Return the [X, Y] coordinate for the center point of the cell that contains the specified text.  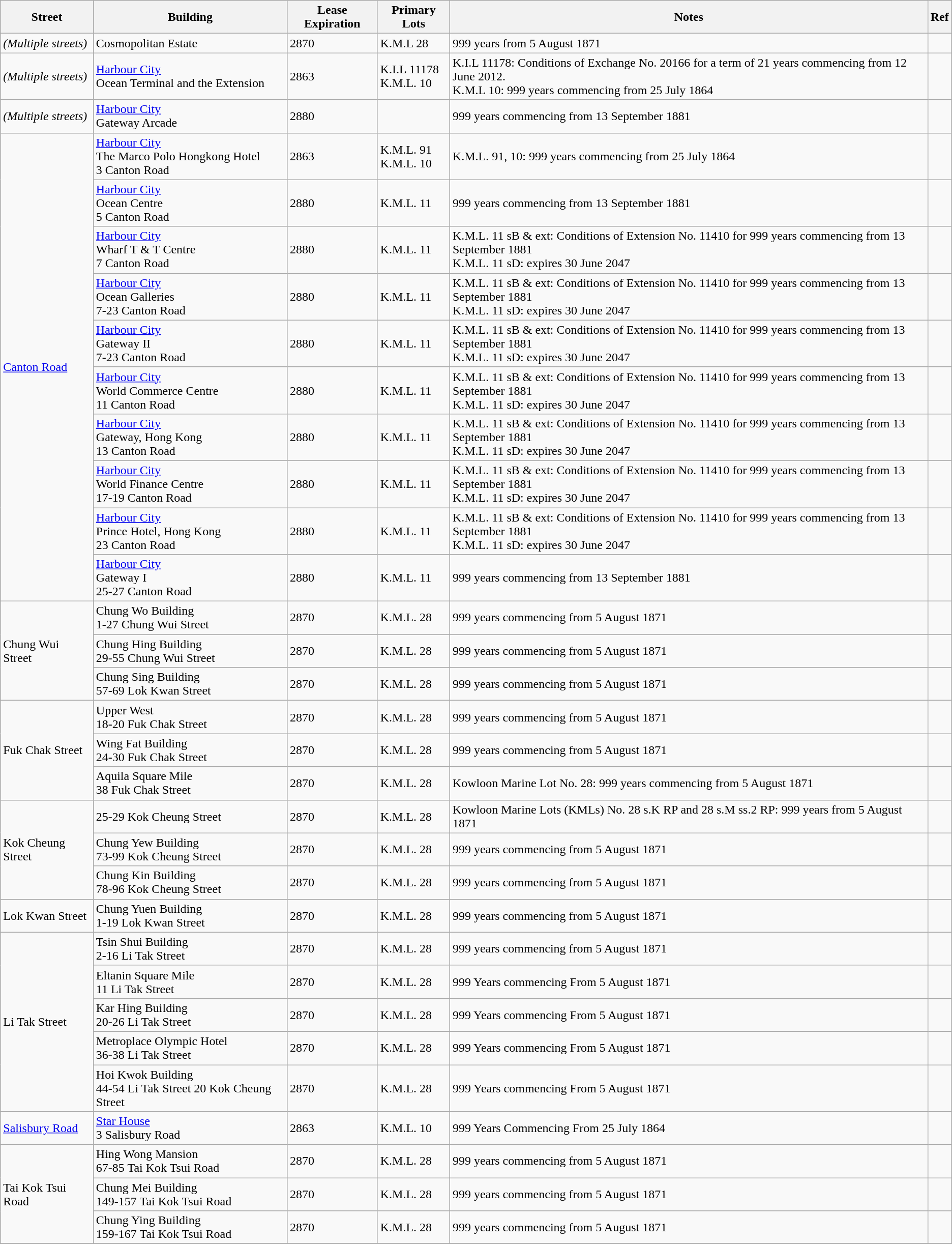
Harbour CityWharf T & T Centre7 Canton Road [190, 250]
Eltanin Square Mile11 Li Tak Street [190, 982]
Harbour CityGateway, Hong Kong13 Canton Road [190, 437]
Kowloon Marine Lot No. 28: 999 years commencing from 5 August 1871 [689, 784]
Upper West18-20 Fuk Chak Street [190, 717]
Harbour CityWorld Finance Centre17-19 Canton Road [190, 484]
Fuk Chak Street [47, 750]
Tsin Shui Building2-16 Li Tak Street [190, 948]
Star House3 Salisbury Road [190, 1129]
Hing Wong Mansion67-85 Tai Kok Tsui Road [190, 1161]
Kar Hing Building20-26 Li Tak Street [190, 1015]
Primary Lots [413, 17]
25-29 Kok Cheung Street [190, 816]
Notes [689, 17]
K.I.L 11178K.M.L. 10 [413, 76]
K.M.L. 91K.M.L. 10 [413, 156]
Harbour CityOcean Terminal and the Extension [190, 76]
Harbour CityGateway I25-27 Canton Road [190, 578]
K.I.L 11178: Conditions of Exchange No. 20166 for a term of 21 years commencing from 12 June 2012.K.M.L 10: 999 years commencing from 25 July 1864 [689, 76]
Aquila Square Mile38 Fuk Chak Street [190, 784]
Lok Kwan Street [47, 916]
Building [190, 17]
Chung Kin Building78-96 Kok Cheung Street [190, 882]
Cosmopolitan Estate [190, 43]
Harbour CityThe Marco Polo Hongkong Hotel3 Canton Road [190, 156]
Wing Fat Building24-30 Fuk Chak Street [190, 750]
Chung Ying Building159-167 Tai Kok Tsui Road [190, 1227]
Li Tak Street [47, 1022]
Chung Yew Building73-99 Kok Cheung Street [190, 850]
Harbour CityGateway Arcade [190, 116]
Harbour CityOcean Centre5 Canton Road [190, 203]
Canton Road [47, 367]
Harbour CityWorld Commerce Centre11 Canton Road [190, 390]
Lease Expiration [332, 17]
Chung Mei Building149-157 Tai Kok Tsui Road [190, 1195]
Chung Yuen Building1-19 Lok Kwan Street [190, 916]
Metroplace Olympic Hotel36-38 Li Tak Street [190, 1048]
Harbour CityGateway II7-23 Canton Road [190, 343]
Salisbury Road [47, 1129]
Chung Wui Street [47, 651]
K.M.L. 10 [413, 1129]
Kok Cheung Street [47, 850]
Chung Hing Building29-55 Chung Wui Street [190, 651]
Ref [940, 17]
Harbour CityOcean Galleries7-23 Canton Road [190, 297]
Chung Wo Building1-27 Chung Wui Street [190, 618]
K.M.L. 91, 10: 999 years commencing from 25 July 1864 [689, 156]
K.M.L 28 [413, 43]
Tai Kok Tsui Road [47, 1195]
Kowloon Marine Lots (KMLs) No. 28 s.K RP and 28 s.M ss.2 RP: 999 years from 5 August 1871 [689, 816]
Hoi Kwok Building44-54 Li Tak Street 20 Kok Cheung Street [190, 1088]
999 Years Commencing From 25 July 1864 [689, 1129]
Chung Sing Building57-69 Lok Kwan Street [190, 684]
999 years from 5 August 1871 [689, 43]
Street [47, 17]
Harbour CityPrince Hotel, Hong Kong23 Canton Road [190, 531]
